Pinpoint the cell where the given text exists, returning its (x, y) midpoint coordinate. 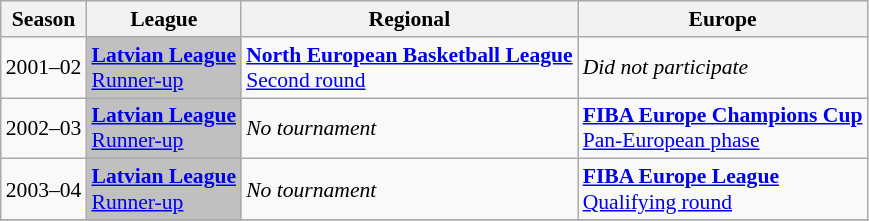
FIBA Europe LeagueQualifying round (723, 190)
Season (44, 19)
2001–02 (44, 68)
FIBA Europe Champions CupPan-European phase (723, 128)
2002–03 (44, 128)
2003–04 (44, 190)
Did not participate (723, 68)
Regional (410, 19)
Europe (723, 19)
League (164, 19)
North European Basketball LeagueSecond round (410, 68)
